Return [X, Y] of the center of cell containing provided text 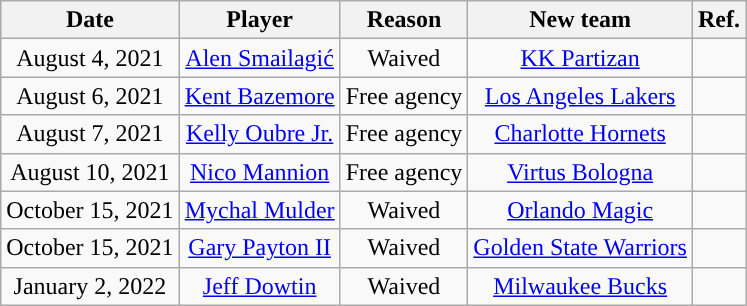
August 6, 2021 [90, 96]
August 10, 2021 [90, 172]
Ref. [718, 20]
Nico Mannion [260, 172]
Date [90, 20]
Golden State Warriors [580, 248]
Reason [404, 20]
August 7, 2021 [90, 134]
January 2, 2022 [90, 286]
August 4, 2021 [90, 58]
Charlotte Hornets [580, 134]
Orlando Magic [580, 210]
New team [580, 20]
Mychal Mulder [260, 210]
Jeff Dowtin [260, 286]
Kelly Oubre Jr. [260, 134]
Milwaukee Bucks [580, 286]
Alen Smailagić [260, 58]
Virtus Bologna [580, 172]
Gary Payton II [260, 248]
KK Partizan [580, 58]
Player [260, 20]
Kent Bazemore [260, 96]
Los Angeles Lakers [580, 96]
